Output the (X, Y) coordinate of the center of the cell containing the given text.  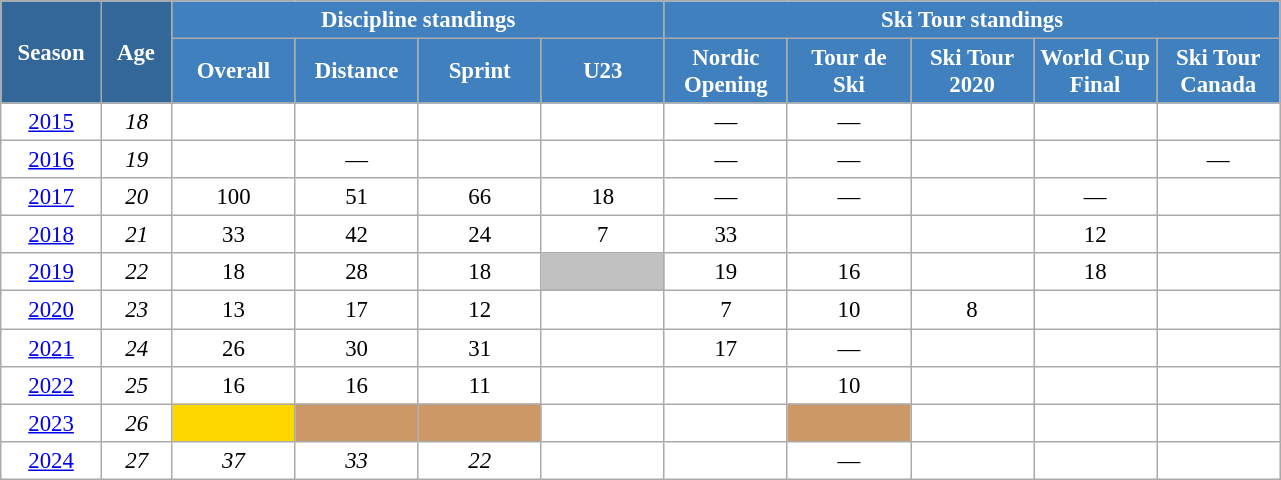
Discipline standings (418, 20)
2018 (52, 235)
20 (136, 197)
Ski Tour standings (972, 20)
2020 (52, 310)
World CupFinal (1096, 72)
Sprint (480, 72)
13 (234, 310)
23 (136, 310)
NordicOpening (726, 72)
42 (356, 235)
8 (972, 310)
Ski TourCanada (1218, 72)
25 (136, 385)
2016 (52, 160)
2019 (52, 273)
Season (52, 52)
28 (356, 273)
100 (234, 197)
Age (136, 52)
51 (356, 197)
31 (480, 348)
21 (136, 235)
Tour deSki (848, 72)
2021 (52, 348)
30 (356, 348)
2024 (52, 460)
2023 (52, 423)
2015 (52, 122)
66 (480, 197)
2017 (52, 197)
11 (480, 385)
2022 (52, 385)
27 (136, 460)
Distance (356, 72)
37 (234, 460)
U23 (602, 72)
Ski Tour2020 (972, 72)
Overall (234, 72)
